Capture the cell that displays the provided text and extract its [x, y] central coordinate. 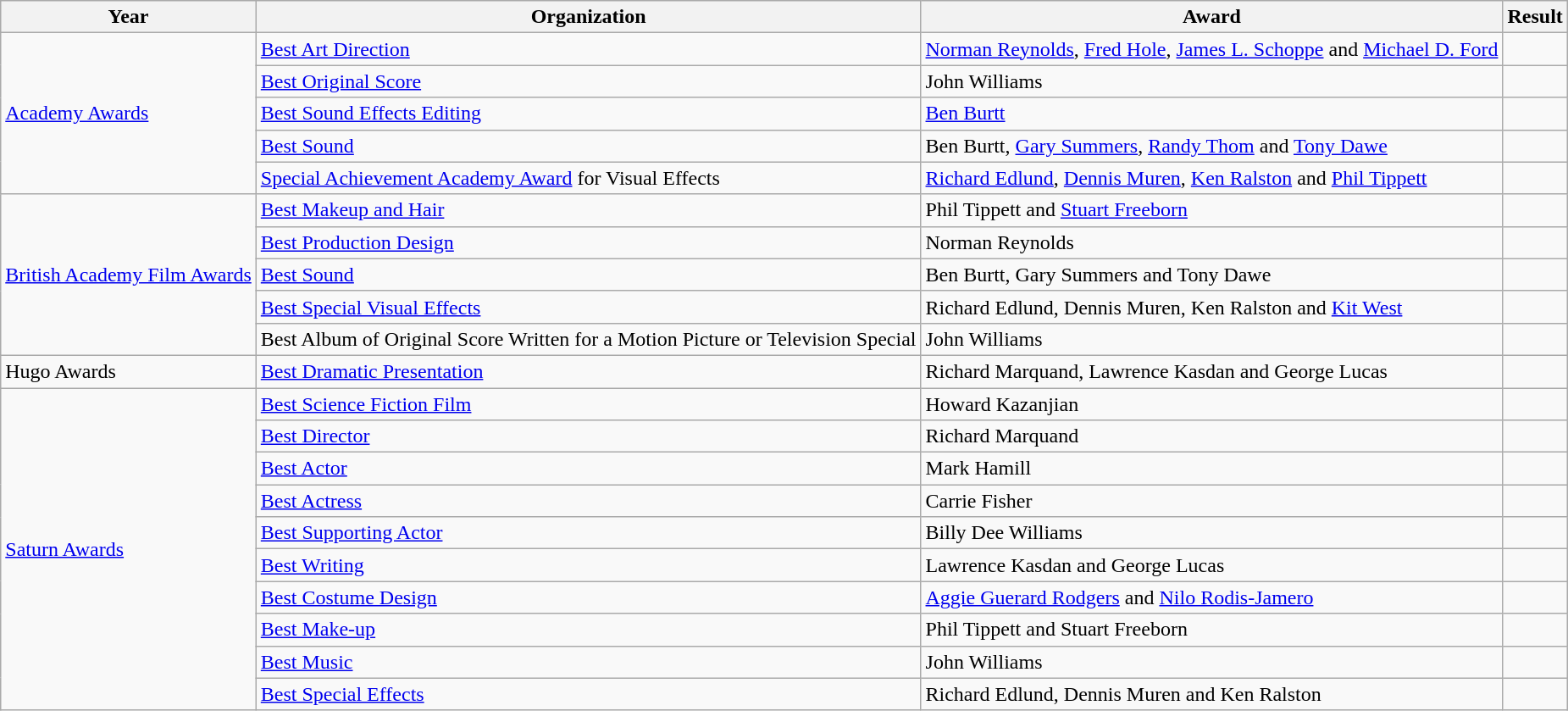
Mark Hamill [1211, 469]
Best Special Effects [588, 694]
Norman Reynolds [1211, 242]
Award [1211, 17]
Billy Dee Williams [1211, 533]
Richard Marquand, Lawrence Kasdan and George Lucas [1211, 371]
Best Sound Effects Editing [588, 114]
Saturn Awards [129, 549]
Norman Reynolds, Fred Hole, James L. Schoppe and Michael D. Ford [1211, 49]
Best Science Fiction Film [588, 404]
Aggie Guerard Rodgers and Nilo Rodis-Jamero [1211, 597]
Richard Edlund, Dennis Muren, Ken Ralston and Kit West [1211, 307]
Special Achievement Academy Award for Visual Effects [588, 178]
Best Costume Design [588, 597]
Best Original Score [588, 81]
Year [129, 17]
Ben Burtt, Gary Summers, Randy Thom and Tony Dawe [1211, 146]
Best Dramatic Presentation [588, 371]
Richard Marquand [1211, 436]
Hugo Awards [129, 371]
Ben Burtt, Gary Summers and Tony Dawe [1211, 275]
Best Director [588, 436]
Best Actor [588, 469]
Best Special Visual Effects [588, 307]
Best Album of Original Score Written for a Motion Picture or Television Special [588, 339]
Best Actress [588, 501]
Best Music [588, 662]
Carrie Fisher [1211, 501]
Best Production Design [588, 242]
Best Makeup and Hair [588, 210]
Richard Edlund, Dennis Muren and Ken Ralston [1211, 694]
Howard Kazanjian [1211, 404]
Academy Awards [129, 114]
Best Supporting Actor [588, 533]
Result [1535, 17]
Ben Burtt [1211, 114]
Best Writing [588, 565]
Best Art Direction [588, 49]
Richard Edlund, Dennis Muren, Ken Ralston and Phil Tippett [1211, 178]
Lawrence Kasdan and George Lucas [1211, 565]
British Academy Film Awards [129, 275]
Organization [588, 17]
Best Make-up [588, 630]
